Provide the [x, y] coordinate of the cell's center where the given text is located.  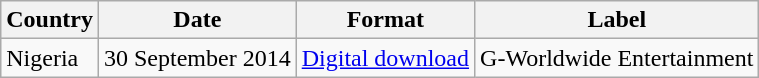
Digital download [385, 58]
G-Worldwide Entertainment [617, 58]
Format [385, 20]
Country [50, 20]
Nigeria [50, 58]
30 September 2014 [197, 58]
Date [197, 20]
Label [617, 20]
